Provide the (X, Y) coordinate of the cell's center where the given text is located.  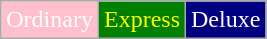
Express (142, 20)
Ordinary (50, 20)
Deluxe (226, 20)
